For the text-containing cell, return its midpoint in [X, Y] coordinate format. 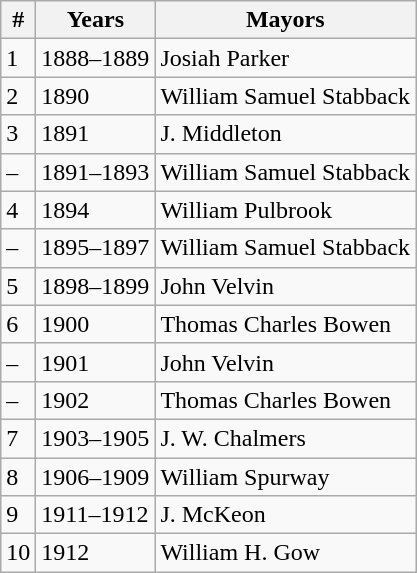
1903–1905 [96, 438]
1898–1899 [96, 286]
1900 [96, 324]
1906–1909 [96, 477]
10 [18, 553]
1891 [96, 134]
1891–1893 [96, 172]
1911–1912 [96, 515]
Mayors [286, 20]
J. W. Chalmers [286, 438]
6 [18, 324]
William Spurway [286, 477]
Josiah Parker [286, 58]
7 [18, 438]
5 [18, 286]
William H. Gow [286, 553]
J. McKeon [286, 515]
4 [18, 210]
1902 [96, 400]
9 [18, 515]
1894 [96, 210]
1901 [96, 362]
1888–1889 [96, 58]
8 [18, 477]
1890 [96, 96]
1 [18, 58]
1912 [96, 553]
Years [96, 20]
3 [18, 134]
1895–1897 [96, 248]
# [18, 20]
J. Middleton [286, 134]
2 [18, 96]
William Pulbrook [286, 210]
